Return the [x, y] coordinate for the center point of the cell that contains the specified text.  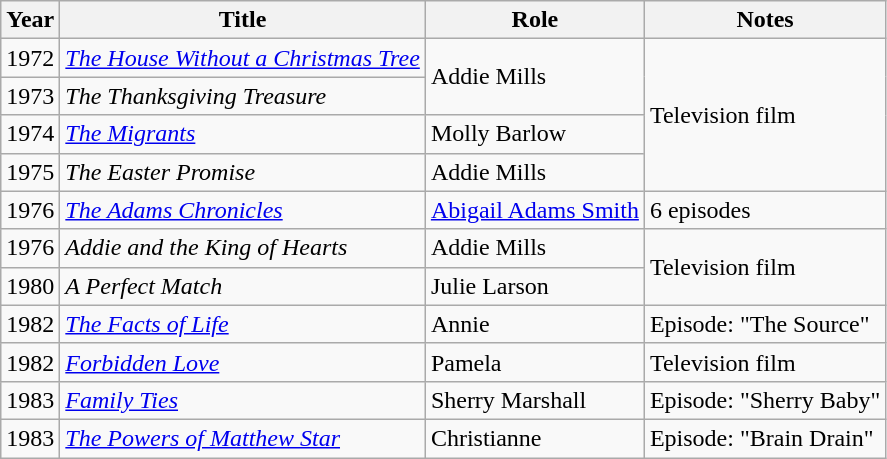
Sherry Marshall [534, 400]
Annie [534, 324]
The Thanksgiving Treasure [243, 96]
1980 [30, 286]
1972 [30, 58]
Julie Larson [534, 286]
Forbidden Love [243, 362]
Notes [764, 20]
1973 [30, 96]
The Easter Promise [243, 172]
Addie and the King of Hearts [243, 248]
1974 [30, 134]
Pamela [534, 362]
6 episodes [764, 210]
The Adams Chronicles [243, 210]
Family Ties [243, 400]
Episode: "Brain Drain" [764, 438]
Title [243, 20]
1975 [30, 172]
The Migrants [243, 134]
Episode: "Sherry Baby" [764, 400]
Abigail Adams Smith [534, 210]
Episode: "The Source" [764, 324]
A Perfect Match [243, 286]
The House Without a Christmas Tree [243, 58]
Molly Barlow [534, 134]
The Facts of Life [243, 324]
Role [534, 20]
The Powers of Matthew Star [243, 438]
Christianne [534, 438]
Year [30, 20]
